Locate the cell with the specified text and output its [x, y] center coordinate. 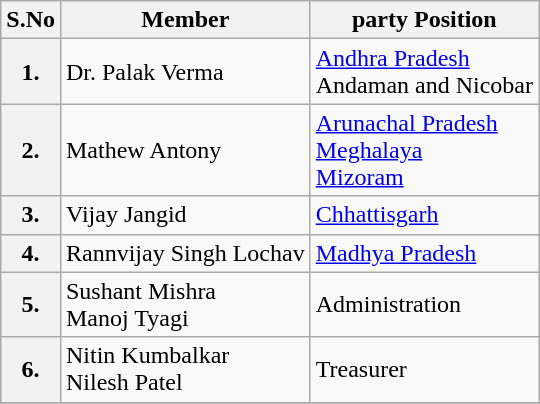
S.No [31, 20]
Andhra PradeshAndaman and Nicobar [424, 72]
Mathew Antony [185, 150]
Nitin KumbalkarNilesh Patel [185, 370]
3. [31, 215]
Madhya Pradesh [424, 253]
Dr. Palak Verma [185, 72]
Member [185, 20]
4. [31, 253]
party Position [424, 20]
5. [31, 304]
Vijay Jangid [185, 215]
2. [31, 150]
Rannvijay Singh Lochav [185, 253]
Chhattisgarh [424, 215]
Arunachal PradeshMeghalayaMizoram [424, 150]
Administration [424, 304]
1. [31, 72]
Treasurer [424, 370]
6. [31, 370]
Sushant MishraManoj Tyagi [185, 304]
